Capture the cell that displays the provided text and extract its (x, y) central coordinate. 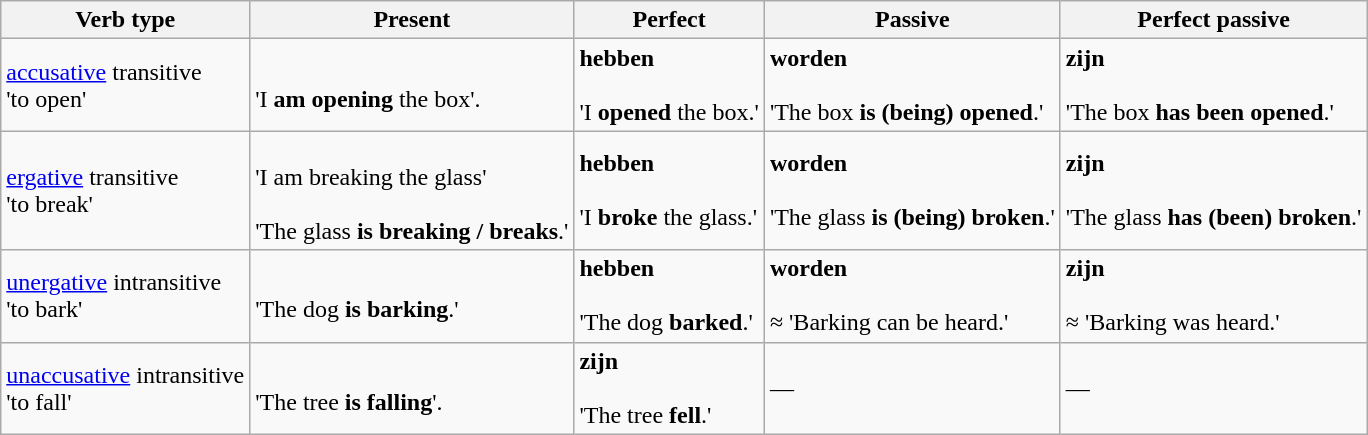
'I am opening the box'. (412, 85)
'The tree is falling'. (412, 388)
zijn'The tree fell.' (669, 388)
worden'The glass is (being) broken.' (912, 190)
zijn'The glass has (been) broken.' (1214, 190)
Perfect (669, 20)
unaccusative intransitive 'to fall' (126, 388)
accusative transitive 'to open' (126, 85)
unergative intransitive 'to bark' (126, 296)
hebben'I opened the box.' (669, 85)
'The dog is barking.' (412, 296)
worden'The box is (being) opened.' (912, 85)
Present (412, 20)
zijn≈ 'Barking was heard.' (1214, 296)
'I am breaking the glass''The glass is breaking / breaks.' (412, 190)
ergative transitive 'to break' (126, 190)
zijn'The box has been opened.' (1214, 85)
worden≈ 'Barking can be heard.' (912, 296)
hebben'I broke the glass.' (669, 190)
hebben'The dog barked.' (669, 296)
Verb type (126, 20)
Perfect passive (1214, 20)
Passive (912, 20)
